Detect which cell encompasses the target text, then output its [X, Y] center coordinate. 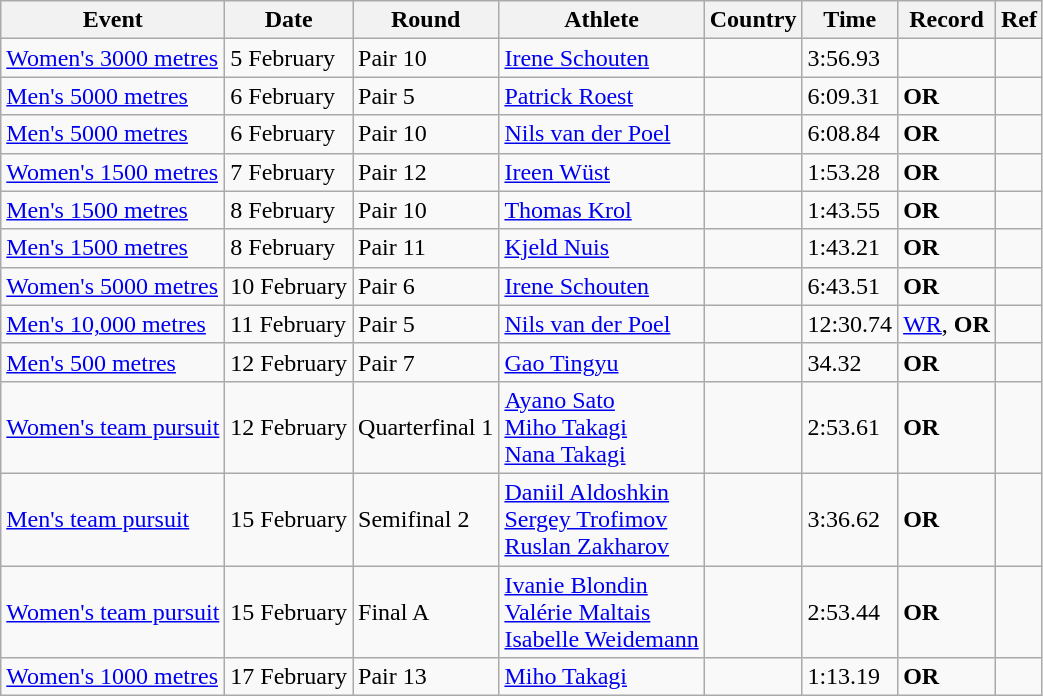
Women's 1000 metres [113, 677]
Pair 11 [426, 248]
6:43.51 [850, 286]
6:09.31 [850, 96]
10 February [289, 286]
2:53.44 [850, 612]
3:36.62 [850, 519]
Patrick Roest [602, 96]
2:53.61 [850, 427]
Athlete [602, 20]
Semifinal 2 [426, 519]
Record [947, 20]
Women's 5000 metres [113, 286]
Pair 13 [426, 677]
Final A [426, 612]
Men's 10,000 metres [113, 324]
3:56.93 [850, 58]
1:53.28 [850, 172]
7 February [289, 172]
Ireen Wüst [602, 172]
Ivanie BlondinValérie MaltaisIsabelle Weidemann [602, 612]
Ref [1018, 20]
Ayano SatoMiho TakagiNana Takagi [602, 427]
Miho Takagi [602, 677]
34.32 [850, 362]
Women's 3000 metres [113, 58]
Thomas Krol [602, 210]
Men's 500 metres [113, 362]
1:13.19 [850, 677]
1:43.21 [850, 248]
WR, OR [947, 324]
Women's 1500 metres [113, 172]
Event [113, 20]
Country [753, 20]
Round [426, 20]
12:30.74 [850, 324]
6:08.84 [850, 134]
1:43.55 [850, 210]
Pair 7 [426, 362]
Quarterfinal 1 [426, 427]
5 February [289, 58]
Pair 12 [426, 172]
Gao Tingyu [602, 362]
Pair 6 [426, 286]
Men's team pursuit [113, 519]
Kjeld Nuis [602, 248]
Time [850, 20]
17 February [289, 677]
11 February [289, 324]
Date [289, 20]
Daniil AldoshkinSergey TrofimovRuslan Zakharov [602, 519]
